Find where the given text appears and provide that cell's center as [X, Y] coordinate. 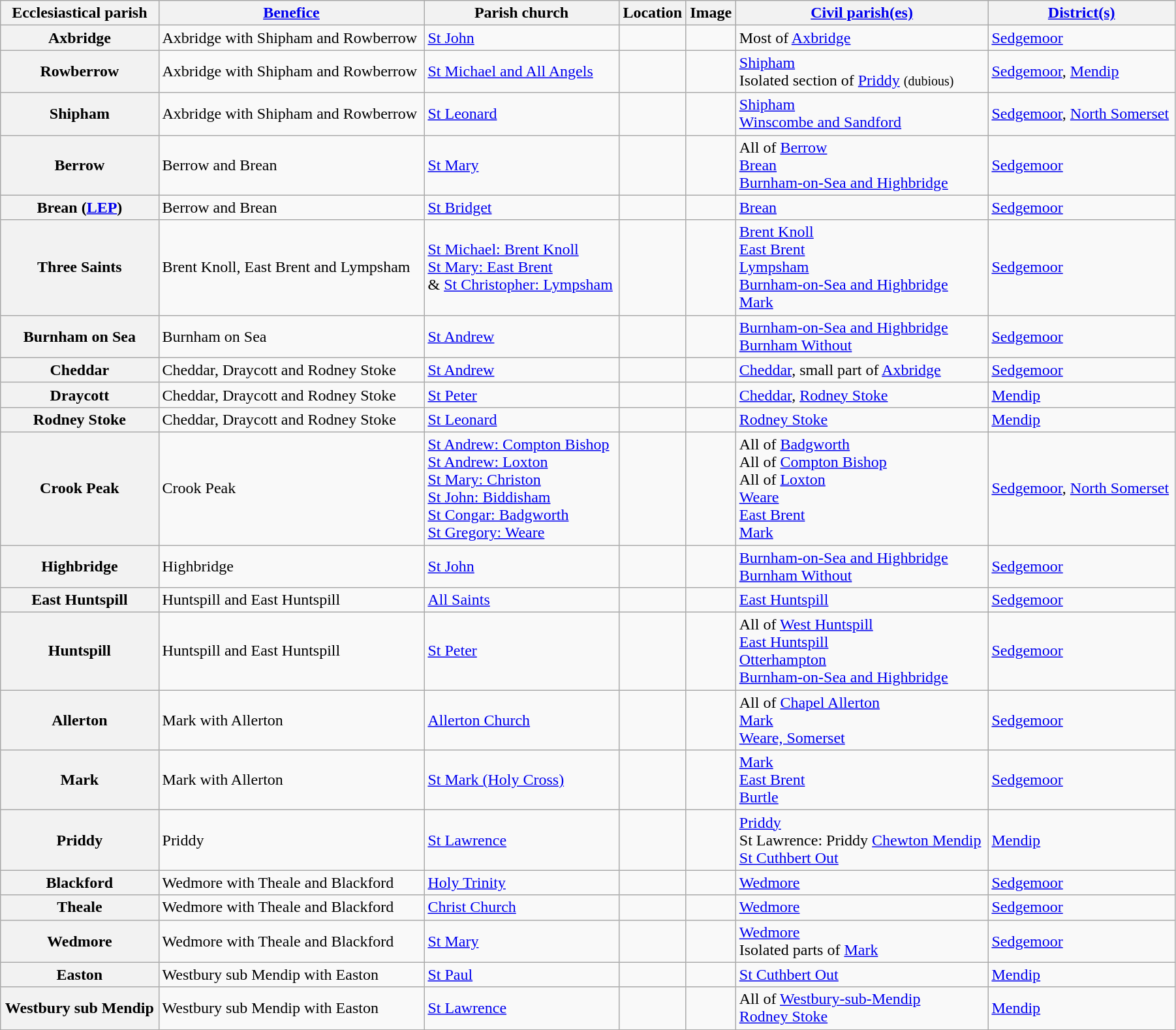
Parish church [521, 13]
Shipham [80, 114]
St Michael: Brent Knoll St Mary: East Brent& St Christopher: Lympsham [521, 267]
Mark East Brent Burtle [861, 780]
Blackford [80, 883]
Cheddar, Rodney Stoke [861, 395]
St Andrew: Compton BishopSt Andrew: LoxtonSt Mary: ChristonSt John: BiddishamSt Congar: BadgworthSt Gregory: Weare [521, 488]
Mark [80, 780]
Draycott [80, 395]
ShiphamWinscombe and Sandford [861, 114]
St Paul [521, 975]
All of Westbury-sub-Mendip Rodney Stoke [861, 1008]
St Mark (Holy Cross) [521, 780]
St Bridget [521, 207]
St Cuthbert Out [861, 975]
ShiphamIsolated section of Priddy (dubious) [861, 72]
Allerton [80, 720]
Brent Knoll East Brent Lympsham Burnham-on-Sea and Highbridge Mark [861, 267]
Civil parish(es) [861, 13]
Cheddar [80, 370]
Rowberrow [80, 72]
Westbury sub Mendip [80, 1008]
Berrow [80, 165]
District(s) [1082, 13]
Easton [80, 975]
WedmoreIsolated parts of Mark [861, 941]
Sedgemoor, Mendip [1082, 72]
All of Chapel Allerton Mark Weare, Somerset [861, 720]
St Michael and All Angels [521, 72]
All of BadgworthAll of Compton BishopAll of Loxton Weare East Brent Mark [861, 488]
Benefice [291, 13]
Huntspill [80, 651]
All of West Huntspill East Huntspill Otterhampton Burnham-on-Sea and Highbridge [861, 651]
Image [711, 13]
Theale [80, 907]
PriddySt Lawrence: Priddy Chewton Mendip St Cuthbert Out [861, 840]
All Saints [521, 600]
Christ Church [521, 907]
Holy Trinity [521, 883]
Axbridge [80, 38]
Ecclesiastical parish [80, 13]
Most of Axbridge [861, 38]
All of Berrow Brean Burnham-on-Sea and Highbridge [861, 165]
Cheddar, small part of Axbridge [861, 370]
Location [653, 13]
Brean [861, 207]
Three Saints [80, 267]
Brean (LEP) [80, 207]
Allerton Church [521, 720]
Brent Knoll, East Brent and Lympsham [291, 267]
